Pinpoint the cell where the given text exists, returning its (X, Y) midpoint coordinate. 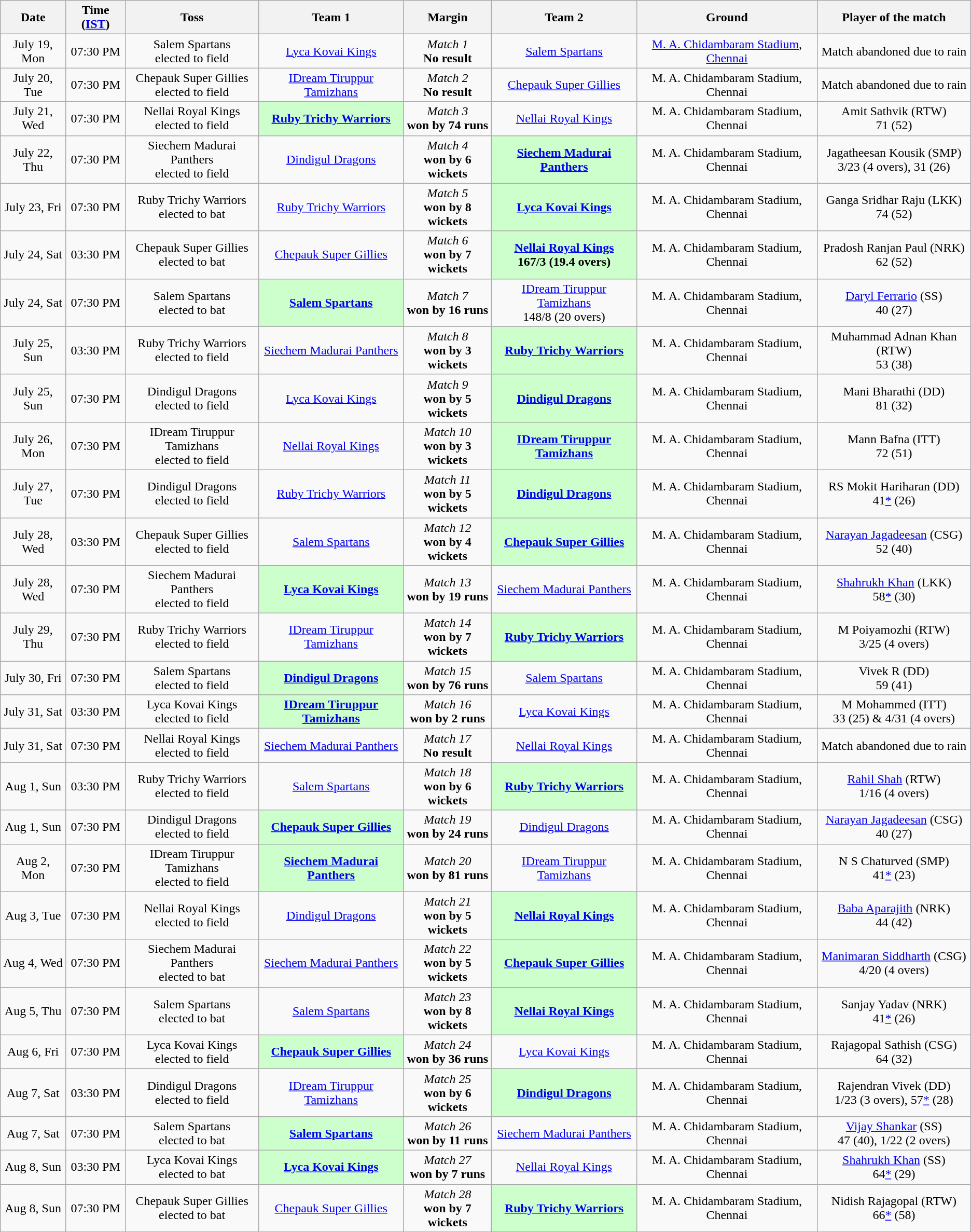
Shahrukh Khan (SS)64* (29) (894, 1167)
Match 3 won by 74 runs (448, 118)
Match 4won by 6 wickets (448, 159)
Muhammad Adnan Khan (RTW)53 (38) (894, 350)
Mani Bharathi (DD) 81 (32) (894, 398)
Match 12won by 4 wickets (448, 542)
Aug 5, Thu (33, 1011)
Time (IST) (95, 18)
Match 24won by 36 runs (448, 1051)
Daryl Ferrario (SS)40 (27) (894, 303)
Rahil Shah (RTW)1/16 (4 overs) (894, 786)
Vijay Shankar (SS)47 (40), 1/22 (2 overs) (894, 1133)
M Poiyamozhi (RTW)3/25 (4 overs) (894, 637)
Match 25won by 6 wickets (448, 1092)
Nidish Rajagopal (RTW) 66* (58) (894, 1208)
Match 11won by 5 wickets (448, 494)
IDream Tiruppur Tamizhans 148/8 (20 overs) (564, 303)
Narayan Jagadeesan (CSG) 52 (40) (894, 542)
Match 27won by 7 runs (448, 1167)
Match 8won by 3 wickets (448, 350)
Manimaran Siddharth (CSG)4/20 (4 overs) (894, 963)
Aug 4, Wed (33, 963)
Ruby Trichy Warriorselected to bat (192, 207)
Match 26won by 11 runs (448, 1133)
Toss (192, 18)
Match 1No result (448, 51)
Match 17No result (448, 745)
Match 10won by 3 wickets (448, 446)
July 22, Thu (33, 159)
M Mohammed (ITT)33 (25) & 4/31 (4 overs) (894, 712)
July 27, Tue (33, 494)
Ground (727, 18)
July 26, Mon (33, 446)
Siechem Madurai Pantherselected to bat (192, 963)
Match 23won by 8 wickets (448, 1011)
July 21, Wed (33, 118)
Aug 3, Tue (33, 915)
Match 20won by 81 runs (448, 868)
Rajagopal Sathish (CSG) 64 (32) (894, 1051)
Narayan Jagadeesan (CSG)40 (27) (894, 827)
Aug 6, Fri (33, 1051)
Jagatheesan Kousik (SMP)3/23 (4 overs), 31 (26) (894, 159)
N S Chaturved (SMP) 41* (23) (894, 868)
Amit Sathvik (RTW)71 (52) (894, 118)
Match 13won by 19 runs (448, 590)
Vivek R (DD)59 (41) (894, 678)
Player of the match (894, 18)
Match 15won by 76 runs (448, 678)
Match 9won by 5 wickets (448, 398)
Rajendran Vivek (DD)1/23 (3 overs), 57* (28) (894, 1092)
Match 18won by 6 wickets (448, 786)
Match 2No result (448, 85)
Match 6won by 7 wickets (448, 255)
Match 22won by 5 wickets (448, 963)
Team 1 (331, 18)
Aug 2, Mon (33, 868)
July 23, Fri (33, 207)
Match 5won by 8 wickets (448, 207)
Ganga Sridhar Raju (LKK)74 (52) (894, 207)
Match 7won by 16 runs (448, 303)
Mann Bafna (ITT)72 (51) (894, 446)
Lyca Kovai Kingselected to bat (192, 1167)
July 19, Mon (33, 51)
Match 21won by 5 wickets (448, 915)
Match 16won by 2 runs (448, 712)
July 29, Thu (33, 637)
July 30, Fri (33, 678)
Nellai Royal Kings167/3 (19.4 overs) (564, 255)
Margin (448, 18)
Match 14won by 7 wickets (448, 637)
Date (33, 18)
Match 19won by 24 runs (448, 827)
July 20, Tue (33, 85)
Shahrukh Khan (LKK) 58* (30) (894, 590)
Team 2 (564, 18)
Baba Aparajith (NRK) 44 (42) (894, 915)
Pradosh Ranjan Paul (NRK)62 (52) (894, 255)
RS Mokit Hariharan (DD)41* (26) (894, 494)
Match 28won by 7 wickets (448, 1208)
Sanjay Yadav (NRK) 41* (26) (894, 1011)
